Determine the [X, Y] coordinate at the center of the cell enclosing the given text.  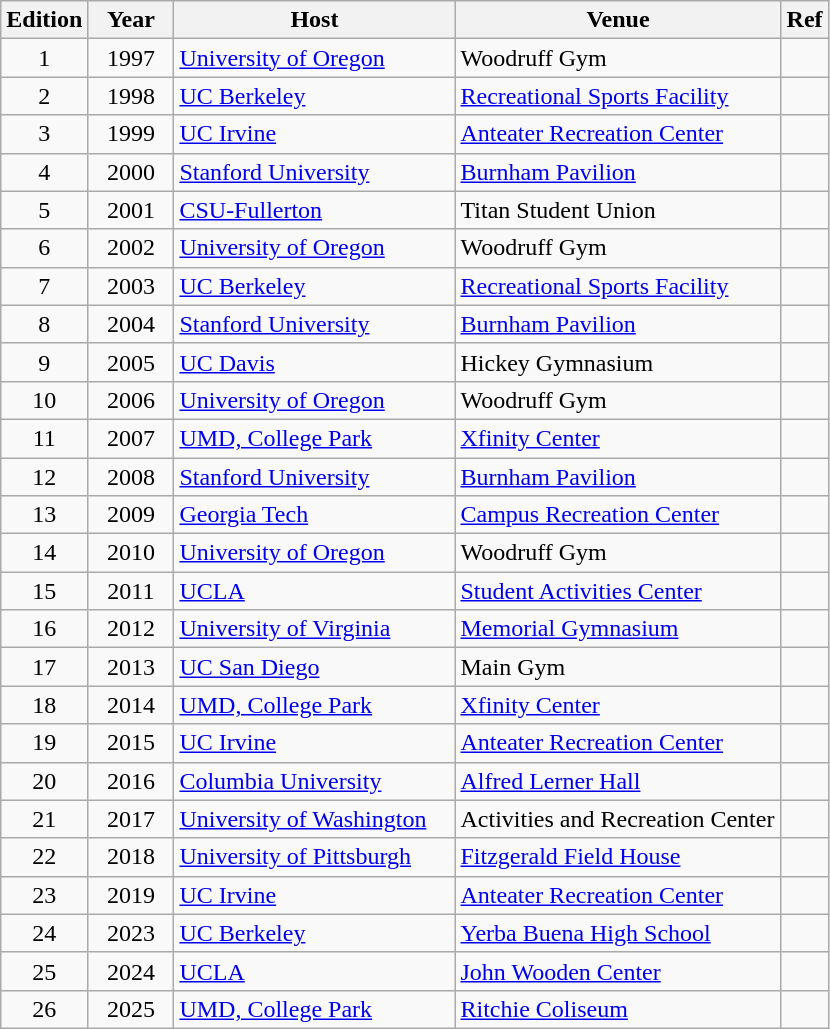
1999 [131, 134]
Titan Student Union [618, 210]
University of Pittsburgh [314, 857]
Main Gym [618, 667]
2002 [131, 248]
John Wooden Center [618, 971]
9 [44, 362]
Ritchie Coliseum [618, 1009]
5 [44, 210]
14 [44, 553]
2019 [131, 895]
2015 [131, 743]
18 [44, 705]
2009 [131, 515]
7 [44, 286]
16 [44, 629]
Year [131, 20]
4 [44, 172]
Student Activities Center [618, 591]
2016 [131, 781]
2 [44, 96]
1 [44, 58]
Host [314, 20]
2006 [131, 400]
6 [44, 248]
10 [44, 400]
Yerba Buena High School [618, 933]
2005 [131, 362]
26 [44, 1009]
2025 [131, 1009]
19 [44, 743]
University of Washington [314, 819]
University of Virginia [314, 629]
Hickey Gymnasium [618, 362]
2007 [131, 438]
2003 [131, 286]
Georgia Tech [314, 515]
11 [44, 438]
2018 [131, 857]
Activities and Recreation Center [618, 819]
2024 [131, 971]
17 [44, 667]
23 [44, 895]
2000 [131, 172]
15 [44, 591]
2017 [131, 819]
25 [44, 971]
1998 [131, 96]
1997 [131, 58]
13 [44, 515]
2008 [131, 477]
UC San Diego [314, 667]
Edition [44, 20]
21 [44, 819]
24 [44, 933]
Memorial Gymnasium [618, 629]
2004 [131, 324]
3 [44, 134]
Columbia University [314, 781]
UC Davis [314, 362]
8 [44, 324]
CSU-Fullerton [314, 210]
2001 [131, 210]
Venue [618, 20]
2011 [131, 591]
2010 [131, 553]
Ref [804, 20]
20 [44, 781]
2013 [131, 667]
Campus Recreation Center [618, 515]
2023 [131, 933]
22 [44, 857]
Alfred Lerner Hall [618, 781]
2014 [131, 705]
Fitzgerald Field House [618, 857]
2012 [131, 629]
12 [44, 477]
